Scan for the cell matching the given text and deliver its (x, y) coordinate at center. 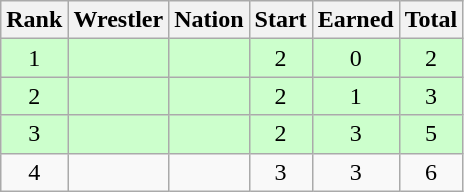
Rank (34, 20)
4 (34, 172)
0 (356, 58)
Earned (356, 20)
Wrestler (118, 20)
5 (431, 134)
Nation (209, 20)
Start (280, 20)
Total (431, 20)
6 (431, 172)
